Determine the (X, Y) coordinate at the center of the cell enclosing the given text.  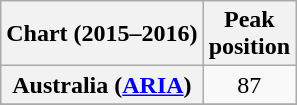
Peakposition (249, 34)
Chart (2015–2016) (102, 34)
Australia (ARIA) (102, 85)
87 (249, 85)
